Return the (X, Y) coordinate for the center point of the cell that contains the specified text.  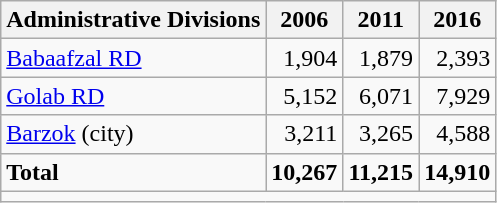
7,929 (458, 96)
Administrative Divisions (134, 20)
2,393 (458, 58)
6,071 (381, 96)
Golab RD (134, 96)
10,267 (304, 172)
3,265 (381, 134)
Total (134, 172)
2016 (458, 20)
1,879 (381, 58)
Barzok (city) (134, 134)
2011 (381, 20)
3,211 (304, 134)
1,904 (304, 58)
4,588 (458, 134)
14,910 (458, 172)
11,215 (381, 172)
5,152 (304, 96)
Babaafzal RD (134, 58)
2006 (304, 20)
